Detect which cell encompasses the target text, then output its [x, y] center coordinate. 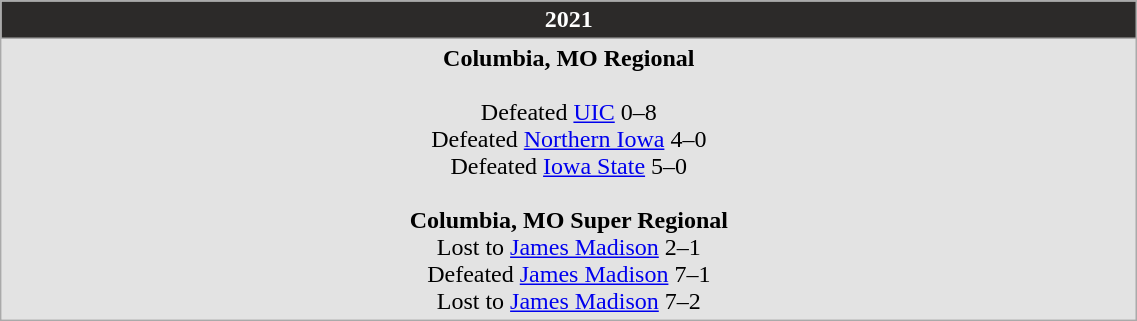
2021 [569, 20]
